Provide the (X, Y) coordinate of the cell's center where the given text is located.  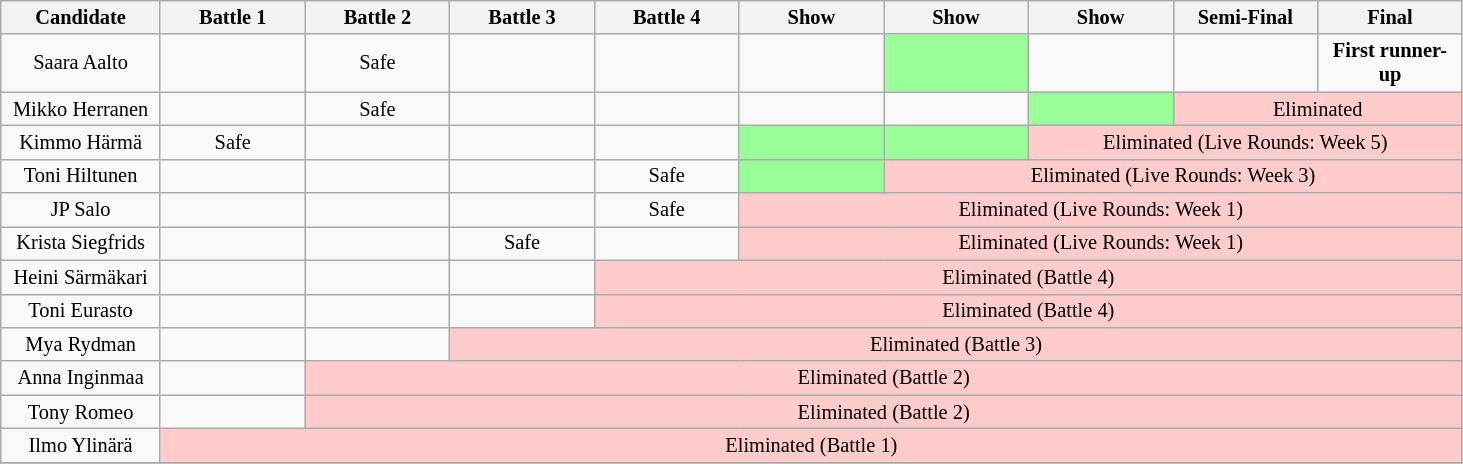
Semi-Final (1246, 17)
Eliminated (Live Rounds: Week 3) (1174, 176)
Battle 1 (232, 17)
Anna Inginmaa (81, 378)
Battle 2 (378, 17)
Toni Eurasto (81, 311)
Kimmo Härmä (81, 142)
Eliminated (1318, 109)
Battle 3 (522, 17)
Saara Aalto (81, 63)
Final (1390, 17)
Candidate (81, 17)
Krista Siegfrids (81, 243)
First runner-up (1390, 63)
Mikko Herranen (81, 109)
Eliminated (Battle 1) (811, 445)
Eliminated (Battle 3) (956, 344)
Toni Hiltunen (81, 176)
Ilmo Ylinärä (81, 445)
Tony Romeo (81, 412)
Mya Rydman (81, 344)
Battle 4 (666, 17)
Eliminated (Live Rounds: Week 5) (1245, 142)
Heini Särmäkari (81, 277)
JP Salo (81, 210)
